Return [x, y] of the center of cell containing provided text 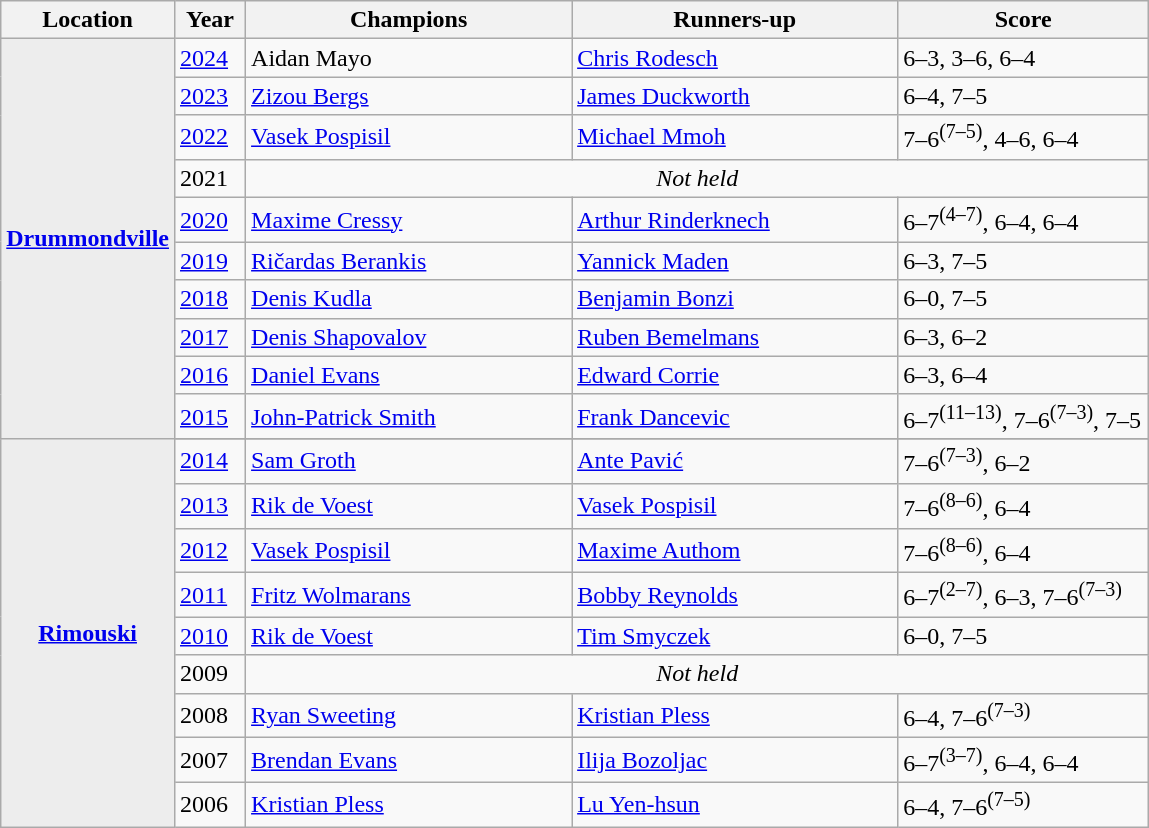
2015 [210, 416]
2020 [210, 220]
Zizou Bergs [409, 96]
2006 [210, 804]
Arthur Rinderknech [735, 220]
2014 [210, 462]
Location [88, 20]
Runners-up [735, 20]
Benjamin Bonzi [735, 299]
Edward Corrie [735, 375]
Sam Groth [409, 462]
2012 [210, 550]
Frank Dancevic [735, 416]
Maxime Authom [735, 550]
Michael Mmoh [735, 138]
Denis Shapovalov [409, 337]
7–6(7–5), 4–6, 6–4 [1024, 138]
6–7(11–13), 7–6(7–3), 7–5 [1024, 416]
John-Patrick Smith [409, 416]
2013 [210, 506]
6–3, 6–2 [1024, 337]
6–4, 7–6(7–5) [1024, 804]
2007 [210, 760]
Ruben Bemelmans [735, 337]
Drummondville [88, 239]
6–7(2–7), 6–3, 7–6(7–3) [1024, 596]
Ilija Bozoljac [735, 760]
2009 [210, 674]
Denis Kudla [409, 299]
2016 [210, 375]
Score [1024, 20]
2010 [210, 636]
Ryan Sweeting [409, 716]
2019 [210, 261]
Fritz Wolmarans [409, 596]
Yannick Maden [735, 261]
6–7(4–7), 6–4, 6–4 [1024, 220]
Maxime Cressy [409, 220]
Bobby Reynolds [735, 596]
2024 [210, 58]
Chris Rodesch [735, 58]
2021 [210, 178]
Daniel Evans [409, 375]
Rimouski [88, 633]
2011 [210, 596]
Lu Yen-hsun [735, 804]
2008 [210, 716]
7–6(7–3), 6–2 [1024, 462]
6–3, 3–6, 6–4 [1024, 58]
6–4, 7–6(7–3) [1024, 716]
Year [210, 20]
6–4, 7–5 [1024, 96]
2018 [210, 299]
James Duckworth [735, 96]
6–3, 7–5 [1024, 261]
2017 [210, 337]
Tim Smyczek [735, 636]
Ričardas Berankis [409, 261]
Champions [409, 20]
Aidan Mayo [409, 58]
Ante Pavić [735, 462]
6–3, 6–4 [1024, 375]
Brendan Evans [409, 760]
6–7(3–7), 6–4, 6–4 [1024, 760]
2023 [210, 96]
2022 [210, 138]
